Locate the cell with the specified text and output its [X, Y] center coordinate. 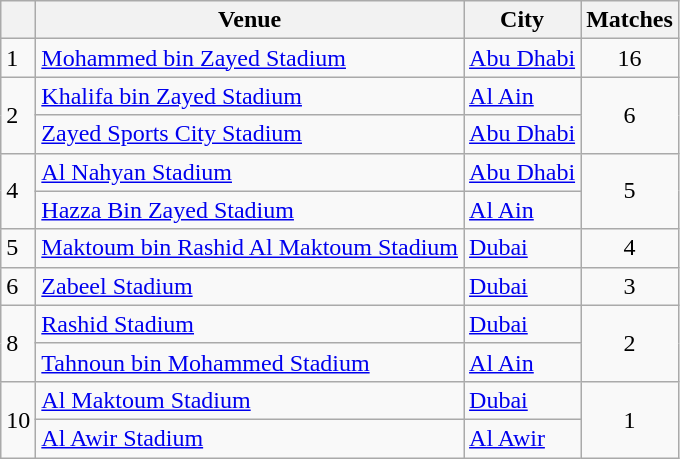
Al Awir Stadium [250, 438]
Maktoum bin Rashid Al Maktoum Stadium [250, 248]
Al Maktoum Stadium [250, 400]
Al Awir [522, 438]
10 [18, 419]
Matches [630, 20]
Venue [250, 20]
3 [630, 286]
Zabeel Stadium [250, 286]
8 [18, 343]
City [522, 20]
Hazza Bin Zayed Stadium [250, 210]
Mohammed bin Zayed Stadium [250, 58]
Al Nahyan Stadium [250, 172]
Rashid Stadium [250, 324]
Khalifa bin Zayed Stadium [250, 96]
16 [630, 58]
Tahnoun bin Mohammed Stadium [250, 362]
Zayed Sports City Stadium [250, 134]
